Return [X, Y] of the center of cell containing provided text 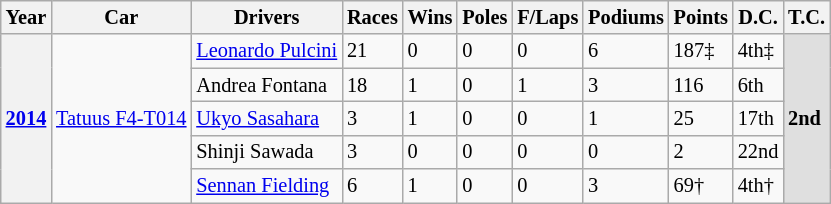
Ukyo Sasahara [266, 118]
2nd [806, 118]
2 [701, 152]
4th‡ [758, 51]
6th [758, 85]
18 [372, 85]
Poles [484, 17]
Andrea Fontana [266, 85]
17th [758, 118]
25 [701, 118]
21 [372, 51]
D.C. [758, 17]
116 [701, 85]
Year [26, 17]
187‡ [701, 51]
T.C. [806, 17]
4th† [758, 186]
Leonardo Pulcini [266, 51]
22nd [758, 152]
Car [121, 17]
Tatuus F4-T014 [121, 118]
Races [372, 17]
2014 [26, 118]
F/Laps [548, 17]
Sennan Fielding [266, 186]
Wins [430, 17]
Shinji Sawada [266, 152]
Podiums [626, 17]
Drivers [266, 17]
69† [701, 186]
Points [701, 17]
